Output the [x, y] coordinate of the center of the cell containing the given text.  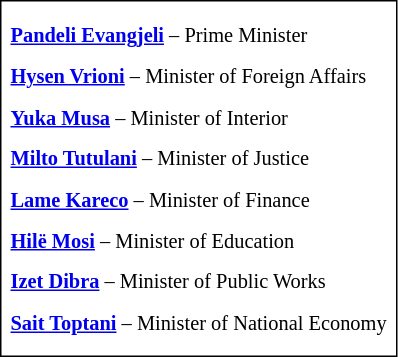
Sait Toptani – Minister of National Economy [198, 324]
Yuka Musa – Minister of Interior [198, 119]
Hysen Vrioni – Minister of Foreign Affairs [198, 78]
Pandeli Evangjeli – Prime Minister [198, 37]
Lame Kareco – Minister of Finance [198, 201]
Milto Tutulani – Minister of Justice [198, 160]
Izet Dibra – Minister of Public Works [198, 283]
Hilë Mosi – Minister of Education [198, 242]
